Pinpoint the cell where the given text exists, returning its [X, Y] midpoint coordinate. 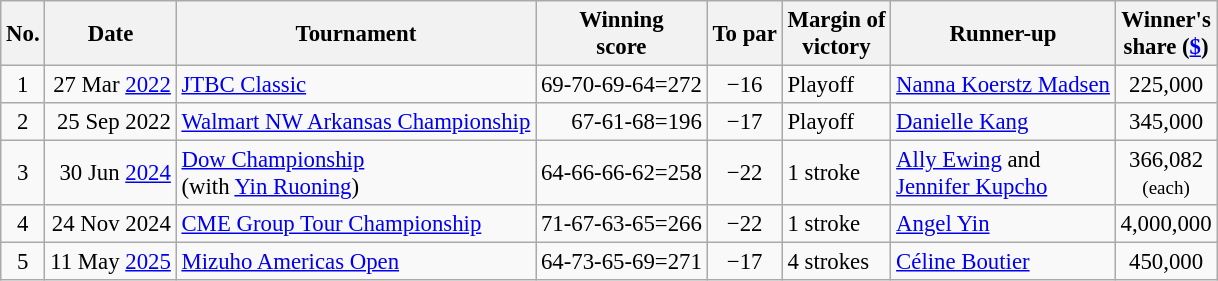
Winner'sshare ($) [1166, 34]
Danielle Kang [1003, 122]
To par [744, 34]
450,000 [1166, 262]
Walmart NW Arkansas Championship [356, 122]
CME Group Tour Championship [356, 224]
5 [23, 262]
Winningscore [622, 34]
JTBC Classic [356, 85]
Céline Boutier [1003, 262]
Nanna Koerstz Madsen [1003, 85]
3 [23, 174]
69-70-69-64=272 [622, 85]
4,000,000 [1166, 224]
11 May 2025 [110, 262]
4 [23, 224]
Angel Yin [1003, 224]
25 Sep 2022 [110, 122]
Tournament [356, 34]
2 [23, 122]
Runner-up [1003, 34]
−16 [744, 85]
345,000 [1166, 122]
64-73-65-69=271 [622, 262]
24 Nov 2024 [110, 224]
Ally Ewing and Jennifer Kupcho [1003, 174]
67-61-68=196 [622, 122]
71-67-63-65=266 [622, 224]
Mizuho Americas Open [356, 262]
366,082(each) [1166, 174]
No. [23, 34]
Dow Championship (with Yin Ruoning) [356, 174]
64-66-66-62=258 [622, 174]
1 [23, 85]
Date [110, 34]
30 Jun 2024 [110, 174]
225,000 [1166, 85]
27 Mar 2022 [110, 85]
4 strokes [836, 262]
Margin ofvictory [836, 34]
